From the cell containing the given text, extract its center point as (x, y) coordinate. 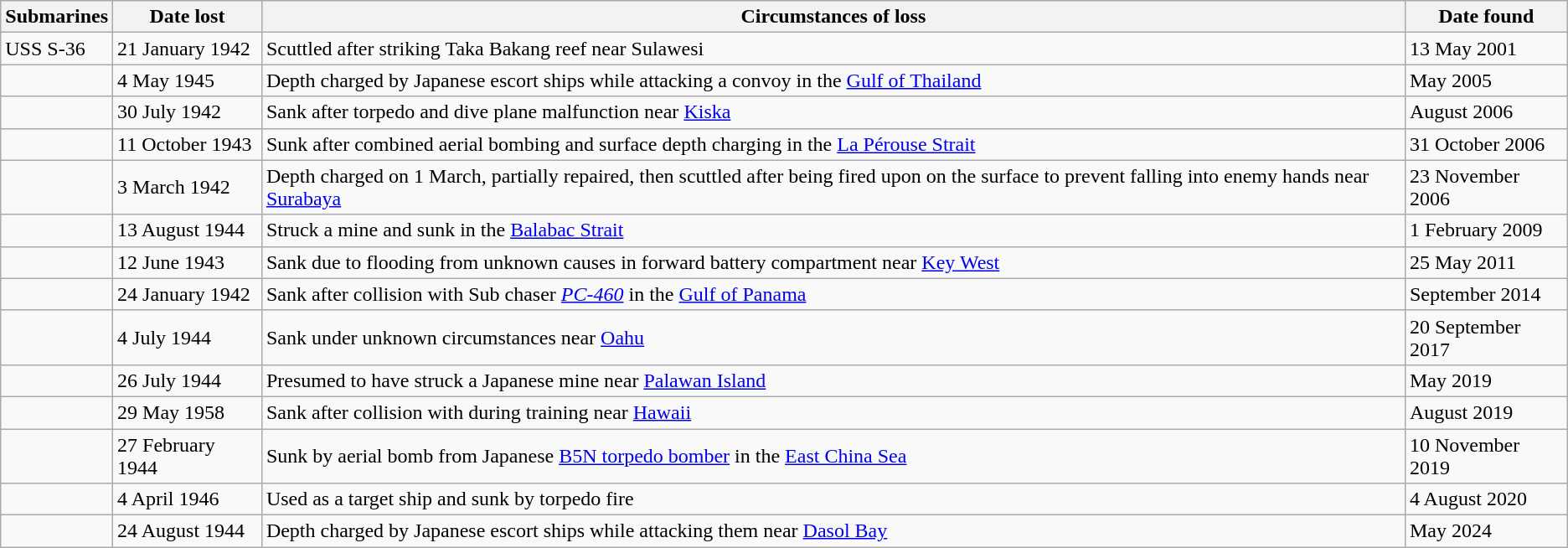
Depth charged by Japanese escort ships while attacking a convoy in the Gulf of Thailand (833, 80)
May 2024 (1486, 531)
12 June 1943 (188, 262)
31 October 2006 (1486, 144)
Sank under unknown circumstances near Oahu (833, 337)
Submarines (57, 17)
26 July 1944 (188, 380)
1 February 2009 (1486, 230)
11 October 1943 (188, 144)
30 July 1942 (188, 112)
Depth charged by Japanese escort ships while attacking them near Dasol Bay (833, 531)
13 May 2001 (1486, 49)
29 May 1958 (188, 412)
4 July 1944 (188, 337)
May 2005 (1486, 80)
Sank after collision with Sub chaser PC-460 in the Gulf of Panama (833, 294)
September 2014 (1486, 294)
25 May 2011 (1486, 262)
27 February 1944 (188, 456)
Presumed to have struck a Japanese mine near Palawan Island (833, 380)
4 April 1946 (188, 499)
23 November 2006 (1486, 188)
Sunk by aerial bomb from Japanese B5N torpedo bomber in the East China Sea (833, 456)
Sank after torpedo and dive plane malfunction near Kiska (833, 112)
Sunk after combined aerial bombing and surface depth charging in the La Pérouse Strait (833, 144)
Used as a target ship and sunk by torpedo fire (833, 499)
4 May 1945 (188, 80)
Date found (1486, 17)
3 March 1942 (188, 188)
Scuttled after striking Taka Bakang reef near Sulawesi (833, 49)
Sank after collision with during training near Hawaii (833, 412)
21 January 1942 (188, 49)
20 September 2017 (1486, 337)
August 2006 (1486, 112)
Date lost (188, 17)
August 2019 (1486, 412)
Sank due to flooding from unknown causes in forward battery compartment near Key West (833, 262)
Struck a mine and sunk in the Balabac Strait (833, 230)
24 August 1944 (188, 531)
13 August 1944 (188, 230)
Circumstances of loss (833, 17)
May 2019 (1486, 380)
USS S-36 (57, 49)
10 November 2019 (1486, 456)
4 August 2020 (1486, 499)
Depth charged on 1 March, partially repaired, then scuttled after being fired upon on the surface to prevent falling into enemy hands near Surabaya (833, 188)
24 January 1942 (188, 294)
